Provide the [X, Y] coordinate of the cell's center where the given text is located.  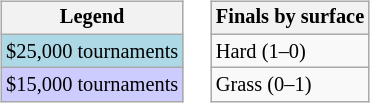
Grass (0–1) [290, 85]
$25,000 tournaments [92, 51]
Finals by surface [290, 18]
Legend [92, 18]
Hard (1–0) [290, 51]
$15,000 tournaments [92, 85]
